Find where the given text appears and provide that cell's center as (X, Y) coordinate. 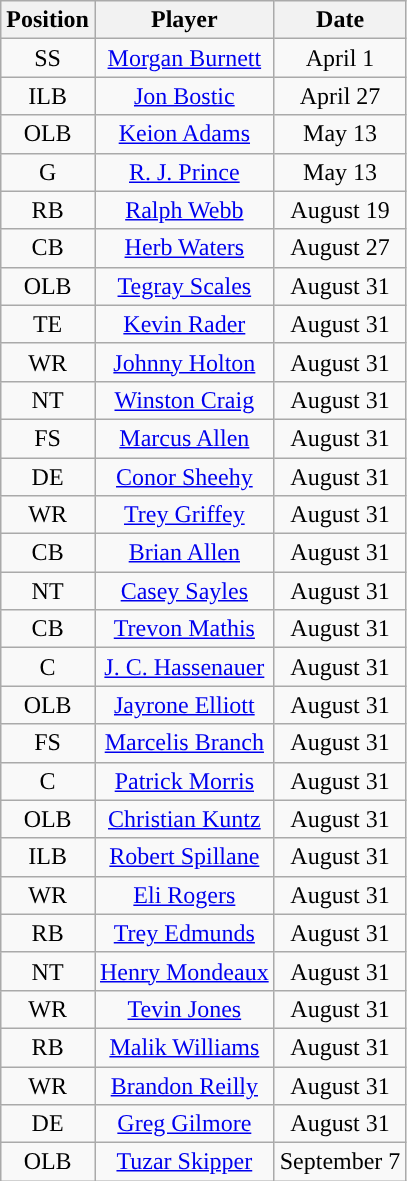
Morgan Burnett (184, 58)
Brian Allen (184, 553)
Date (340, 20)
April 1 (340, 58)
Robert Spillane (184, 857)
Jon Bostic (184, 96)
September 7 (340, 1162)
Jayrone Elliott (184, 705)
Tevin Jones (184, 1009)
Player (184, 20)
Christian Kuntz (184, 819)
August 19 (340, 210)
Marcus Allen (184, 438)
Henry Mondeaux (184, 971)
Kevin Rader (184, 324)
Eli Rogers (184, 895)
Casey Sayles (184, 591)
Trey Edmunds (184, 933)
Ralph Webb (184, 210)
Keion Adams (184, 134)
R. J. Prince (184, 172)
Patrick Morris (184, 781)
Tegray Scales (184, 286)
Brandon Reilly (184, 1085)
Trey Griffey (184, 515)
Malik Williams (184, 1047)
J. C. Hassenauer (184, 667)
Position (48, 20)
Tuzar Skipper (184, 1162)
TE (48, 324)
August 27 (340, 248)
G (48, 172)
SS (48, 58)
Conor Sheehy (184, 477)
Johnny Holton (184, 362)
Winston Craig (184, 400)
Greg Gilmore (184, 1124)
Marcelis Branch (184, 743)
Herb Waters (184, 248)
April 27 (340, 96)
Trevon Mathis (184, 629)
